Scan for the cell matching the given text and deliver its [X, Y] coordinate at center. 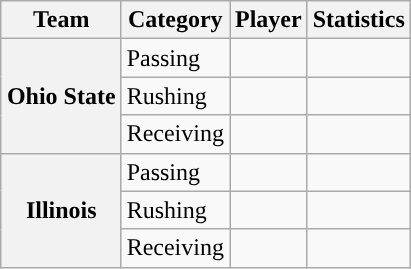
Category [175, 20]
Player [269, 20]
Team [61, 20]
Illinois [61, 210]
Statistics [358, 20]
Ohio State [61, 96]
